For the text-containing cell, return its midpoint in (X, Y) coordinate format. 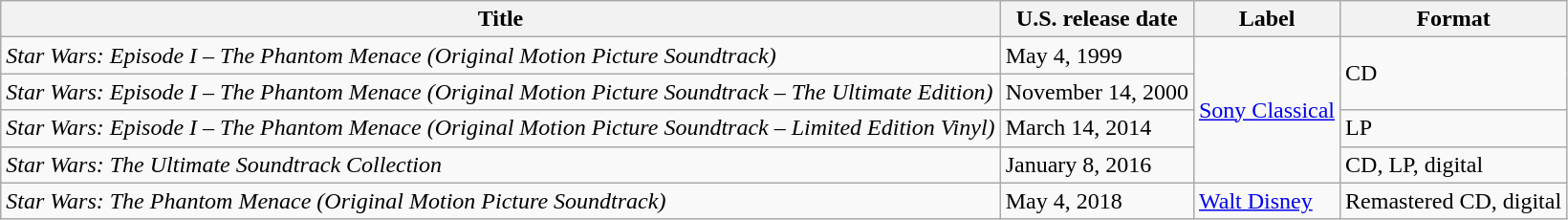
Star Wars: The Ultimate Soundtrack Collection (501, 165)
U.S. release date (1097, 19)
Star Wars: The Phantom Menace (Original Motion Picture Soundtrack) (501, 201)
Title (501, 19)
March 14, 2014 (1097, 128)
May 4, 2018 (1097, 201)
Star Wars: Episode I – The Phantom Menace (Original Motion Picture Soundtrack – The Ultimate Edition) (501, 92)
Remastered CD, digital (1453, 201)
January 8, 2016 (1097, 165)
May 4, 1999 (1097, 55)
LP (1453, 128)
Walt Disney (1266, 201)
Star Wars: Episode I – The Phantom Menace (Original Motion Picture Soundtrack) (501, 55)
CD (1453, 74)
Format (1453, 19)
CD, LP, digital (1453, 165)
Sony Classical (1266, 110)
Label (1266, 19)
November 14, 2000 (1097, 92)
Star Wars: Episode I – The Phantom Menace (Original Motion Picture Soundtrack – Limited Edition Vinyl) (501, 128)
